Pinpoint the cell where the given text exists, returning its (X, Y) midpoint coordinate. 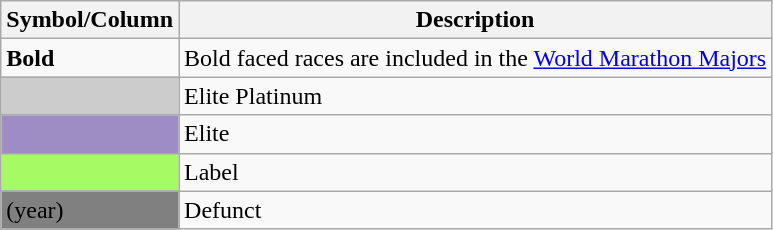
Description (476, 20)
(year) (90, 210)
Bold (90, 58)
Bold faced races are included in the World Marathon Majors (476, 58)
Symbol/Column (90, 20)
Defunct (476, 210)
Elite Platinum (476, 96)
Label (476, 172)
Elite (476, 134)
